Extract the (X, Y) coordinate from the center of the cell holding the provided text.  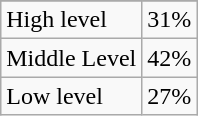
Low level (72, 96)
High level (72, 20)
31% (170, 20)
Middle Level (72, 58)
27% (170, 96)
42% (170, 58)
